Find where the given text appears and provide that cell's center as [x, y] coordinate. 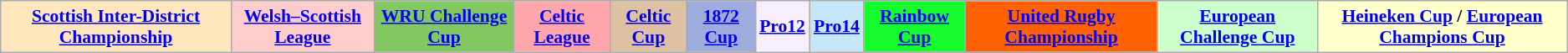
United Rugby Championship [1061, 27]
Celtic Cup [648, 27]
Scottish Inter-District Championship [116, 27]
Welsh–Scottish League [303, 27]
1872 Cup [722, 27]
Pro14 [836, 27]
Celtic League [562, 27]
Rainbow Cup [915, 27]
European Challenge Cup [1238, 27]
WRU Challenge Cup [443, 27]
Heineken Cup / European Champions Cup [1442, 27]
Pro12 [783, 27]
